Extract the (x, y) coordinate from the center of the cell holding the provided text.  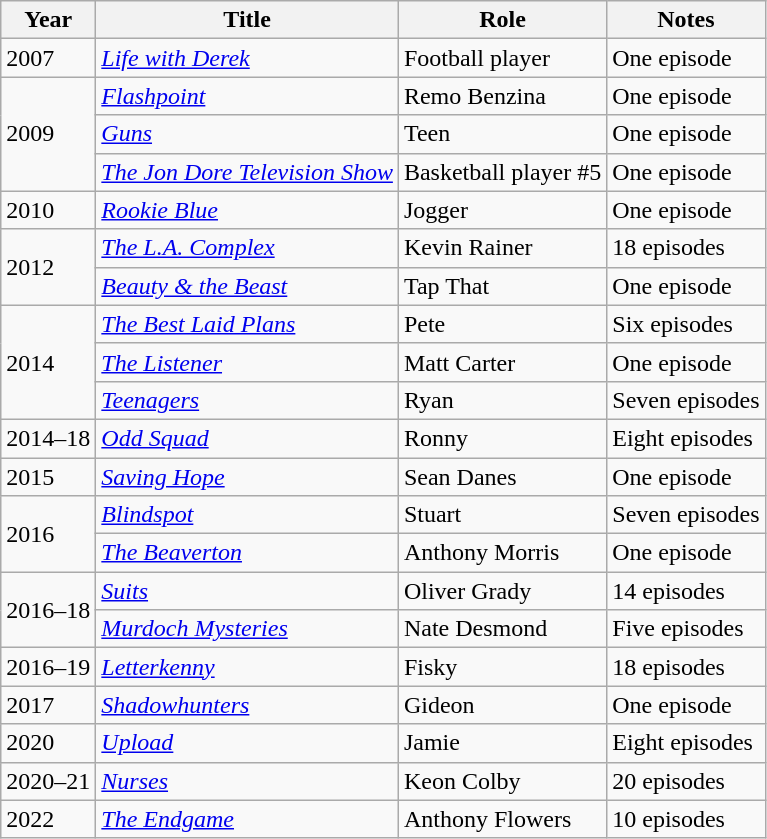
2022 (48, 819)
14 episodes (686, 591)
2007 (48, 58)
Murdoch Mysteries (248, 629)
2012 (48, 267)
2020–21 (48, 781)
The Jon Dore Television Show (248, 172)
Stuart (502, 515)
2016 (48, 534)
Sean Danes (502, 477)
Tap That (502, 286)
2016–19 (48, 667)
2010 (48, 210)
Football player (502, 58)
Keon Colby (502, 781)
Fisky (502, 667)
Nate Desmond (502, 629)
Flashpoint (248, 96)
Blindspot (248, 515)
Saving Hope (248, 477)
The Best Laid Plans (248, 324)
2009 (48, 134)
Pete (502, 324)
Upload (248, 743)
Anthony Morris (502, 553)
Kevin Rainer (502, 248)
Title (248, 20)
Suits (248, 591)
Beauty & the Beast (248, 286)
Rookie Blue (248, 210)
Basketball player #5 (502, 172)
Teenagers (248, 400)
Jogger (502, 210)
Gideon (502, 705)
Teen (502, 134)
10 episodes (686, 819)
Remo Benzina (502, 96)
Nurses (248, 781)
Letterkenny (248, 667)
The Listener (248, 362)
The L.A. Complex (248, 248)
2014–18 (48, 438)
20 episodes (686, 781)
Jamie (502, 743)
Year (48, 20)
Ryan (502, 400)
Five episodes (686, 629)
2016–18 (48, 610)
Shadowhunters (248, 705)
2014 (48, 362)
Anthony Flowers (502, 819)
Life with Derek (248, 58)
2020 (48, 743)
Odd Squad (248, 438)
Matt Carter (502, 362)
Oliver Grady (502, 591)
Notes (686, 20)
Ronny (502, 438)
The Beaverton (248, 553)
The Endgame (248, 819)
2015 (48, 477)
Guns (248, 134)
Six episodes (686, 324)
Role (502, 20)
2017 (48, 705)
